Find where the given text appears and provide that cell's center as [X, Y] coordinate. 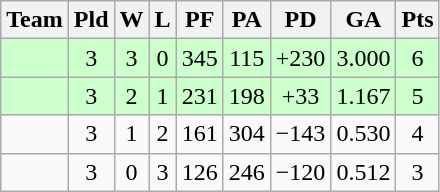
0.530 [364, 134]
1.167 [364, 96]
115 [246, 58]
L [162, 20]
198 [246, 96]
161 [200, 134]
304 [246, 134]
5 [418, 96]
−143 [300, 134]
3.000 [364, 58]
PD [300, 20]
PF [200, 20]
6 [418, 58]
126 [200, 172]
GA [364, 20]
345 [200, 58]
Team [35, 20]
+33 [300, 96]
246 [246, 172]
0.512 [364, 172]
PA [246, 20]
−120 [300, 172]
+230 [300, 58]
231 [200, 96]
Pld [91, 20]
Pts [418, 20]
W [132, 20]
4 [418, 134]
